Find where the given text appears and provide that cell's center as [X, Y] coordinate. 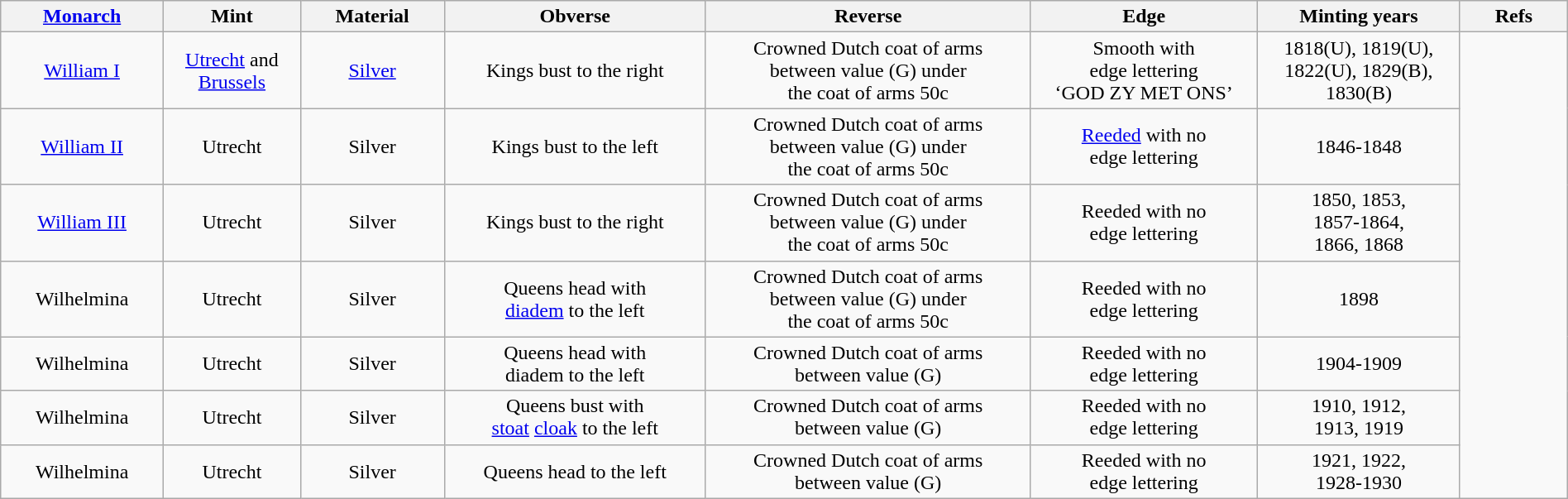
Minting years [1358, 17]
William II [83, 146]
Mint [232, 17]
Queens head to the left [575, 472]
Reverse [868, 17]
1904-1909 [1358, 364]
Material [372, 17]
Queens bust with stoat cloak to the left [575, 417]
1898 [1358, 299]
William I [83, 70]
William III [83, 223]
Kings bust to the left [575, 146]
Smooth with edge lettering ‘GOD ZY MET ONS’ [1144, 70]
1850, 1853, 1857-1864, 1866, 1868 [1358, 223]
1921, 1922, 1928-1930 [1358, 472]
Utrecht and Brussels [232, 70]
1846-1848 [1358, 146]
Edge [1144, 17]
Obverse [575, 17]
Monarch [83, 17]
Refs [1513, 17]
1818(U), 1819(U), 1822(U), 1829(B), 1830(B) [1358, 70]
1910, 1912, 1913, 1919 [1358, 417]
